Extract the [x, y] coordinate from the center of the cell holding the provided text.  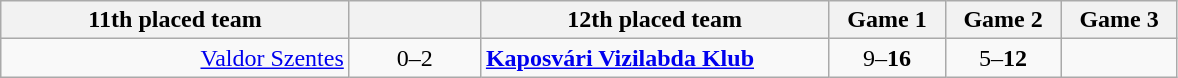
Game 1 [887, 20]
5–12 [1003, 58]
Game 3 [1119, 20]
Game 2 [1003, 20]
9–16 [887, 58]
12th placed team [654, 20]
0–2 [414, 58]
11th placed team [176, 20]
Valdor Szentes [176, 58]
Kaposvári Vizilabda Klub [654, 58]
